Provide the (x, y) coordinate of the cell's center where the given text is located.  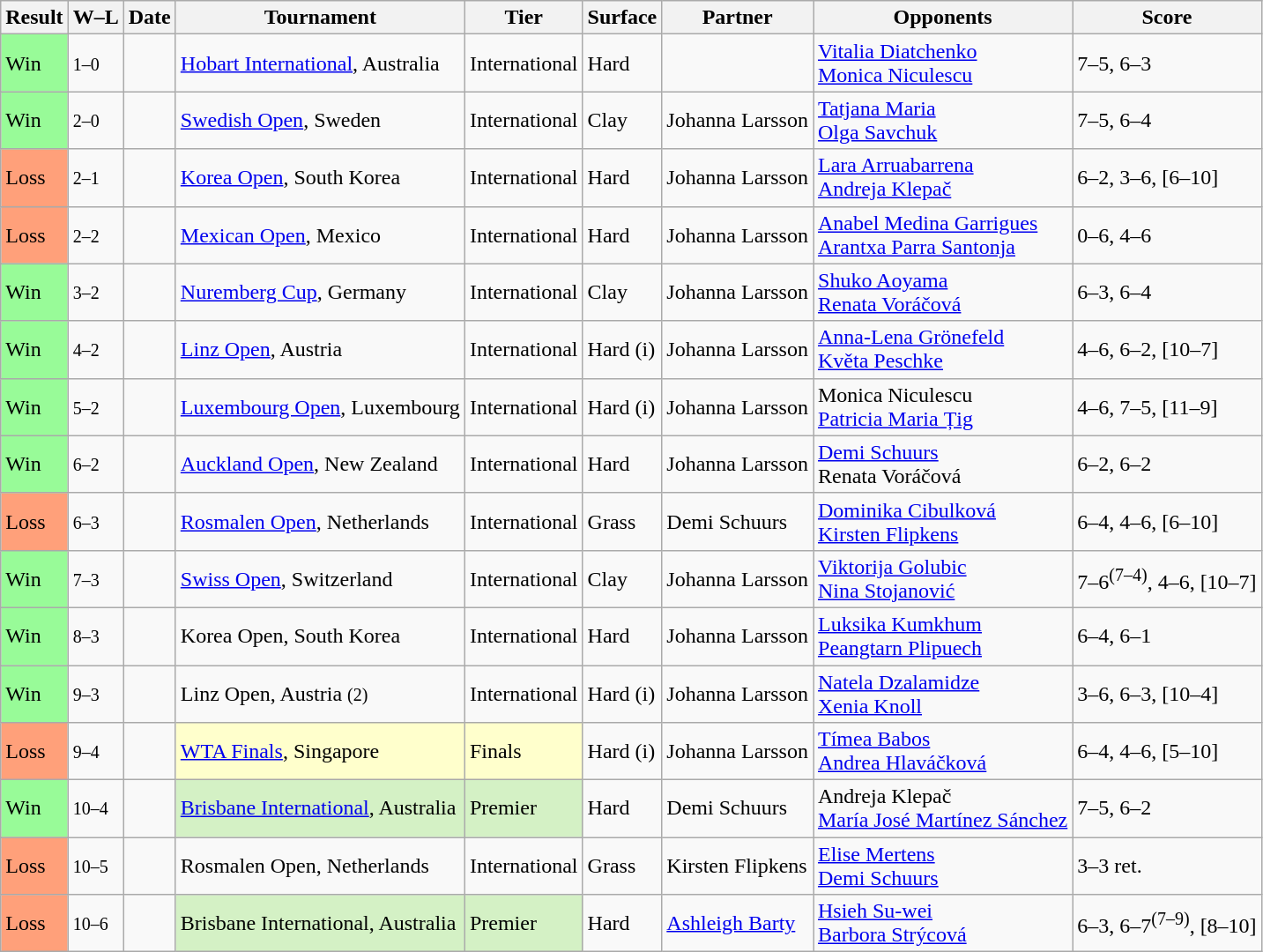
10–4 (95, 809)
Score (1167, 18)
3–6, 6–3, [10–4] (1167, 693)
9–3 (95, 693)
7–5, 6–4 (1167, 120)
7–6(7–4), 4–6, [10–7] (1167, 578)
6–3, 6–7(7–9), [8–10] (1167, 924)
7–5, 6–2 (1167, 809)
4–6, 6–2, [10–7] (1167, 349)
7–3 (95, 578)
WTA Finals, Singapore (320, 751)
Lara Arruabarrena Andreja Klepač (942, 178)
Kirsten Flipkens (738, 866)
6–4, 4–6, [5–10] (1167, 751)
2–0 (95, 120)
6–2, 3–6, [6–10] (1167, 178)
Linz Open, Austria (2) (320, 693)
Tournament (320, 18)
2–2 (95, 234)
Hsieh Su-wei Barbora Strýcová (942, 924)
0–6, 4–6 (1167, 234)
Luksika Kumkhum Peangtarn Plipuech (942, 636)
9–4 (95, 751)
Tier (524, 18)
Opponents (942, 18)
Hobart International, Australia (320, 63)
Auckland Open, New Zealand (320, 464)
Nuremberg Cup, Germany (320, 293)
8–3 (95, 636)
6–3, 6–4 (1167, 293)
Result (34, 18)
Partner (738, 18)
Finals (524, 751)
Tatjana Maria Olga Savchuk (942, 120)
Natela Dzalamidze Xenia Knoll (942, 693)
Ashleigh Barty (738, 924)
6–4, 6–1 (1167, 636)
3–3 ret. (1167, 866)
Swiss Open, Switzerland (320, 578)
6–2 (95, 464)
3–2 (95, 293)
Anna-Lena Grönefeld Květa Peschke (942, 349)
Monica Niculescu Patricia Maria Țig (942, 407)
Elise Mertens Demi Schuurs (942, 866)
Luxembourg Open, Luxembourg (320, 407)
4–6, 7–5, [11–9] (1167, 407)
Vitalia Diatchenko Monica Niculescu (942, 63)
Linz Open, Austria (320, 349)
Swedish Open, Sweden (320, 120)
Surface (622, 18)
6–3 (95, 522)
Shuko Aoyama Renata Voráčová (942, 293)
10–6 (95, 924)
6–4, 4–6, [6–10] (1167, 522)
Andreja Klepač María José Martínez Sánchez (942, 809)
7–5, 6–3 (1167, 63)
Date (150, 18)
Viktorija Golubic Nina Stojanović (942, 578)
5–2 (95, 407)
Demi Schuurs Renata Voráčová (942, 464)
Tímea Babos Andrea Hlaváčková (942, 751)
1–0 (95, 63)
6–2, 6–2 (1167, 464)
Mexican Open, Mexico (320, 234)
W–L (95, 18)
Anabel Medina Garrigues Arantxa Parra Santonja (942, 234)
2–1 (95, 178)
10–5 (95, 866)
4–2 (95, 349)
Dominika Cibulková Kirsten Flipkens (942, 522)
